Locate the cell with the specified text and output its [x, y] center coordinate. 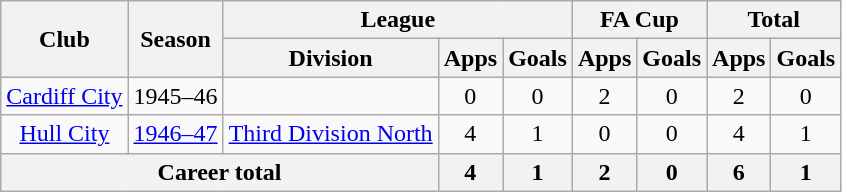
Season [176, 39]
Hull City [64, 134]
Career total [220, 172]
Division [330, 58]
6 [739, 172]
League [398, 20]
Cardiff City [64, 96]
Third Division North [330, 134]
1945–46 [176, 96]
1946–47 [176, 134]
Total [774, 20]
FA Cup [639, 20]
Club [64, 39]
